Locate the cell with the specified text and output its (X, Y) center coordinate. 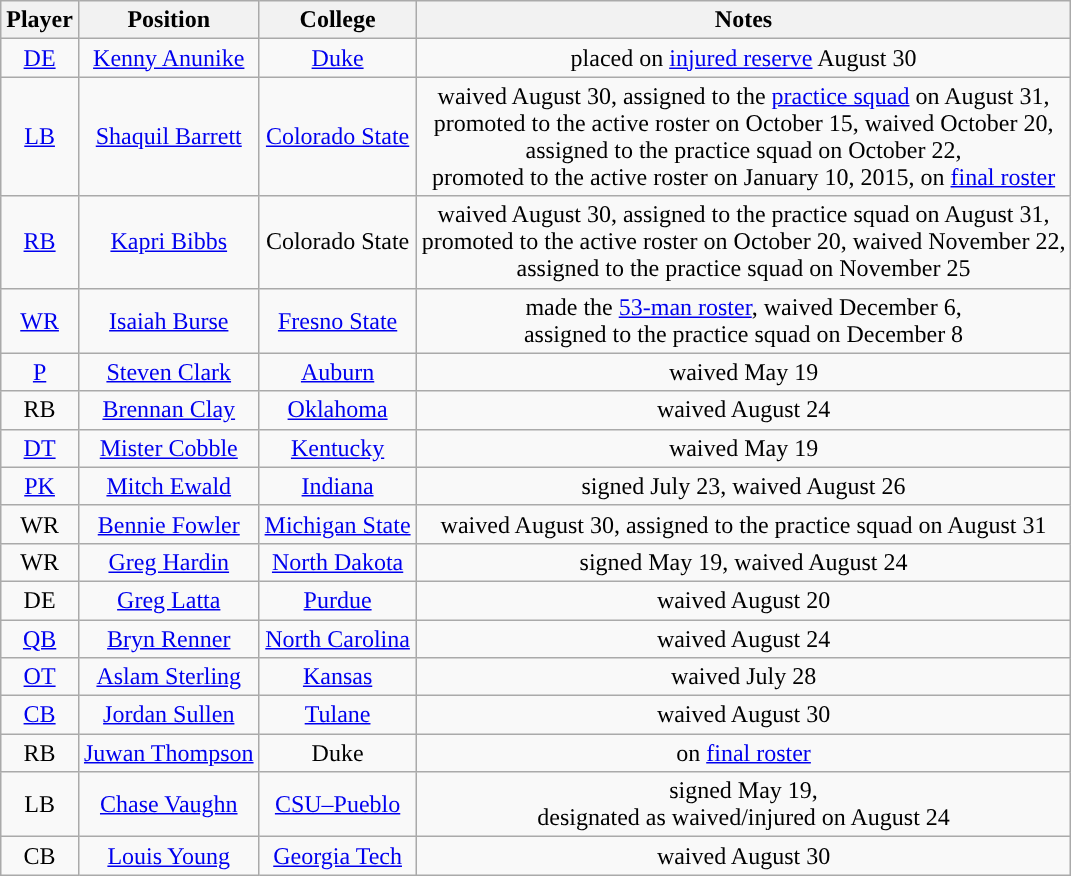
Juwan Thompson (168, 753)
Brennan Clay (168, 410)
Greg Latta (168, 600)
on final roster (744, 753)
Louis Young (168, 856)
Auburn (338, 372)
Bryn Renner (168, 639)
waived August 30, assigned to the practice squad on August 31 (744, 524)
Kapri Bibbs (168, 242)
Chase Vaughn (168, 804)
Kansas (338, 677)
Bennie Fowler (168, 524)
Oklahoma (338, 410)
QB (40, 639)
Jordan Sullen (168, 715)
Kentucky (338, 448)
Steven Clark (168, 372)
Player (40, 20)
Kenny Anunike (168, 58)
College (338, 20)
Indiana (338, 486)
PK (40, 486)
Notes (744, 20)
Georgia Tech (338, 856)
Isaiah Burse (168, 320)
signed May 19,designated as waived/injured on August 24 (744, 804)
waived July 28 (744, 677)
CSU–Pueblo (338, 804)
signed May 19, waived August 24 (744, 562)
Aslam Sterling (168, 677)
Tulane (338, 715)
Mitch Ewald (168, 486)
Mister Cobble (168, 448)
Greg Hardin (168, 562)
OT (40, 677)
North Dakota (338, 562)
Shaquil Barrett (168, 136)
Purdue (338, 600)
signed July 23, waived August 26 (744, 486)
P (40, 372)
made the 53-man roster, waived December 6,assigned to the practice squad on December 8 (744, 320)
North Carolina (338, 639)
Fresno State (338, 320)
Michigan State (338, 524)
Position (168, 20)
placed on injured reserve August 30 (744, 58)
DT (40, 448)
waived August 20 (744, 600)
